For the text-containing cell, return its midpoint in [x, y] coordinate format. 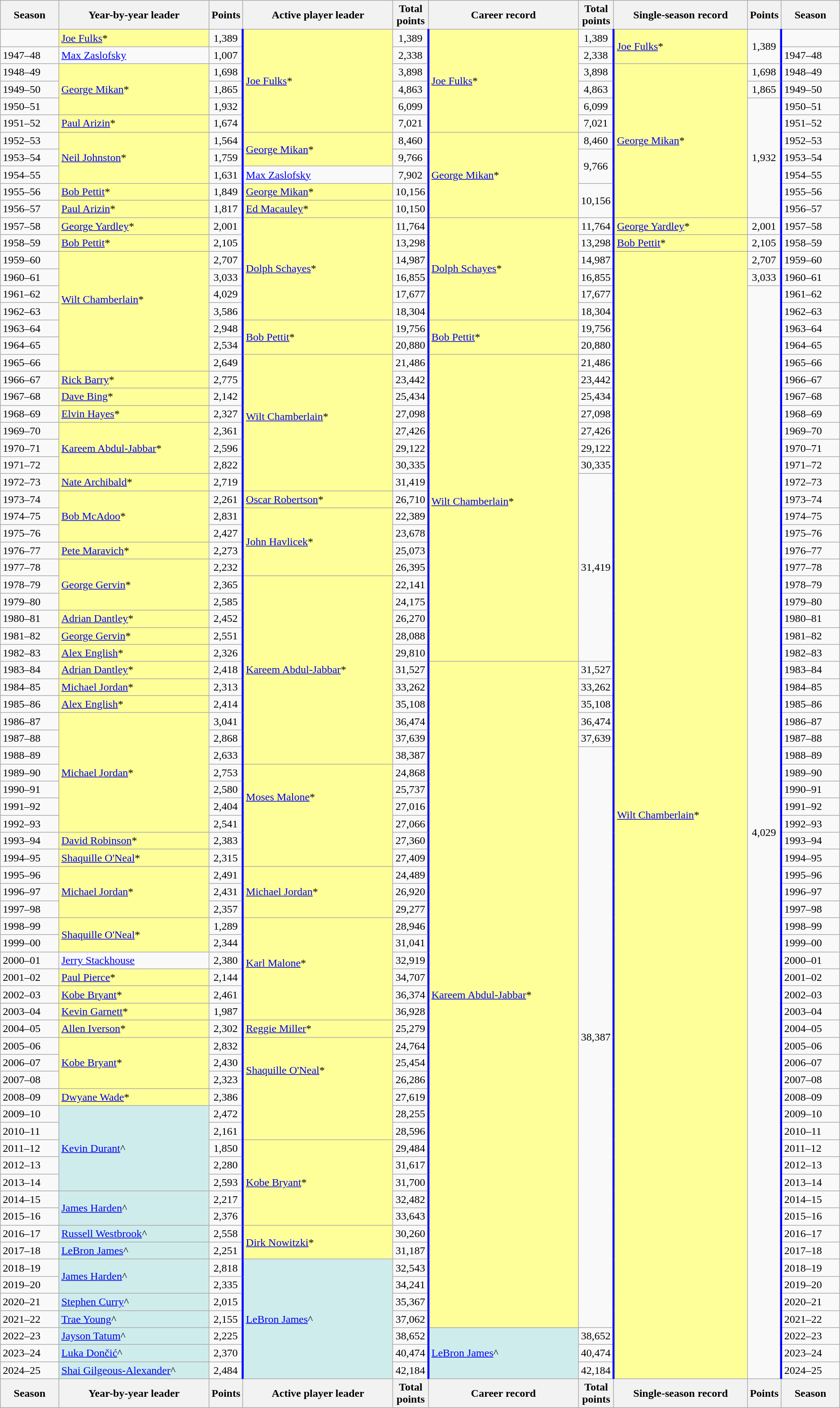
37,062 [411, 1319]
32,482 [411, 1199]
2,649 [226, 363]
Oscar Robertson* [318, 499]
Allen Iverson* [134, 1028]
2,217 [226, 1199]
2,431 [226, 892]
27,409 [411, 858]
28,255 [411, 1114]
2,313 [226, 687]
7,902 [411, 175]
Kevin Durant^ [134, 1148]
24,175 [411, 602]
32,543 [411, 1268]
23,678 [411, 533]
2,302 [226, 1028]
22,141 [411, 585]
2,596 [226, 448]
2,315 [226, 858]
2,541 [226, 824]
34,707 [411, 977]
2,357 [226, 909]
1,817 [226, 209]
Stephen Curry^ [134, 1302]
35,367 [411, 1302]
Jerry Stackhouse [134, 960]
2,427 [226, 533]
2,142 [226, 397]
2,818 [226, 1268]
28,088 [411, 636]
2,452 [226, 619]
2,370 [226, 1353]
36,928 [411, 1011]
2,232 [226, 568]
30,260 [411, 1233]
2,633 [226, 755]
Dave Bing* [134, 397]
1,289 [226, 926]
31,617 [411, 1165]
29,810 [411, 653]
2,327 [226, 414]
2,414 [226, 704]
2,831 [226, 516]
2,948 [226, 328]
27,066 [411, 824]
Dirk Nowitzki* [318, 1242]
24,764 [411, 1046]
Paul Pierce* [134, 977]
Nate Archibald* [134, 482]
26,395 [411, 568]
1,987 [226, 1011]
2,380 [226, 960]
2,832 [226, 1046]
Trae Young^ [134, 1319]
2,868 [226, 738]
Kevin Garnett* [134, 1011]
2,461 [226, 994]
2,335 [226, 1285]
Luka Dončić^ [134, 1353]
27,360 [411, 841]
2,418 [226, 670]
2,585 [226, 602]
2,015 [226, 1302]
Bob McAdoo* [134, 516]
2,144 [226, 977]
2,472 [226, 1114]
1,007 [226, 55]
25,279 [411, 1028]
2,558 [226, 1233]
David Robinson* [134, 841]
2,430 [226, 1063]
2,225 [226, 1336]
2,534 [226, 345]
Pete Maravich* [134, 551]
10,150 [411, 209]
Russell Westbrook^ [134, 1233]
32,919 [411, 960]
Jayson Tatum^ [134, 1336]
24,489 [411, 875]
Shai Gilgeous-Alexander^ [134, 1370]
Ed Macauley* [318, 209]
36,374 [411, 994]
1,564 [226, 140]
2,593 [226, 1182]
2,822 [226, 465]
3,586 [226, 311]
2,775 [226, 380]
1,850 [226, 1148]
24,868 [411, 772]
Karl Malone* [318, 969]
33,643 [411, 1216]
29,484 [411, 1148]
31,041 [411, 943]
2,365 [226, 585]
Rick Barry* [134, 380]
2,484 [226, 1370]
28,946 [411, 926]
34,241 [411, 1285]
25,737 [411, 790]
Elvin Hayes* [134, 414]
2,251 [226, 1251]
2,161 [226, 1131]
2,344 [226, 943]
John Havlicek* [318, 542]
22,389 [411, 516]
2,326 [226, 653]
1,759 [226, 157]
1,849 [226, 192]
Moses Malone* [318, 815]
26,920 [411, 892]
2,386 [226, 1097]
2,323 [226, 1080]
Dwyane Wade* [134, 1097]
31,187 [411, 1251]
2,261 [226, 499]
27,619 [411, 1097]
Neil Johnston* [134, 157]
31,700 [411, 1182]
1,674 [226, 123]
25,073 [411, 551]
26,286 [411, 1080]
2,719 [226, 482]
3,041 [226, 721]
2,155 [226, 1319]
1,631 [226, 175]
2,404 [226, 807]
2,580 [226, 790]
26,710 [411, 499]
2,551 [226, 636]
27,016 [411, 807]
2,273 [226, 551]
2,376 [226, 1216]
25,454 [411, 1063]
2,280 [226, 1165]
2,383 [226, 841]
2,361 [226, 431]
2,491 [226, 875]
29,277 [411, 909]
Reggie Miller* [318, 1028]
2,753 [226, 772]
28,596 [411, 1131]
26,270 [411, 619]
